Determine the (X, Y) coordinate at the center of the cell enclosing the given text.  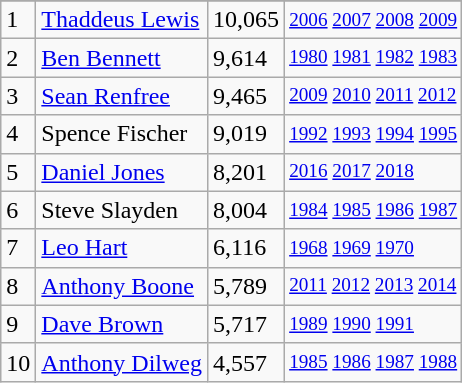
7 (18, 248)
1984 1985 1986 1987 (374, 210)
4,557 (246, 362)
2006 2007 2008 2009 (374, 20)
1992 1993 1994 1995 (374, 134)
10 (18, 362)
9 (18, 324)
2011 2012 2013 2014 (374, 286)
2 (18, 58)
Anthony Boone (122, 286)
5,789 (246, 286)
5,717 (246, 324)
Ben Bennett (122, 58)
9,465 (246, 96)
1989 1990 1991 (374, 324)
Daniel Jones (122, 172)
9,019 (246, 134)
10,065 (246, 20)
3 (18, 96)
Spence Fischer (122, 134)
2016 2017 2018 (374, 172)
Anthony Dilweg (122, 362)
1980 1981 1982 1983 (374, 58)
2009 2010 2011 2012 (374, 96)
8,004 (246, 210)
8 (18, 286)
6,116 (246, 248)
1985 1986 1987 1988 (374, 362)
Dave Brown (122, 324)
Thaddeus Lewis (122, 20)
5 (18, 172)
8,201 (246, 172)
1968 1969 1970 (374, 248)
6 (18, 210)
Sean Renfree (122, 96)
Steve Slayden (122, 210)
1 (18, 20)
Leo Hart (122, 248)
9,614 (246, 58)
4 (18, 134)
